Provide the (x, y) coordinate of the cell's center where the given text is located.  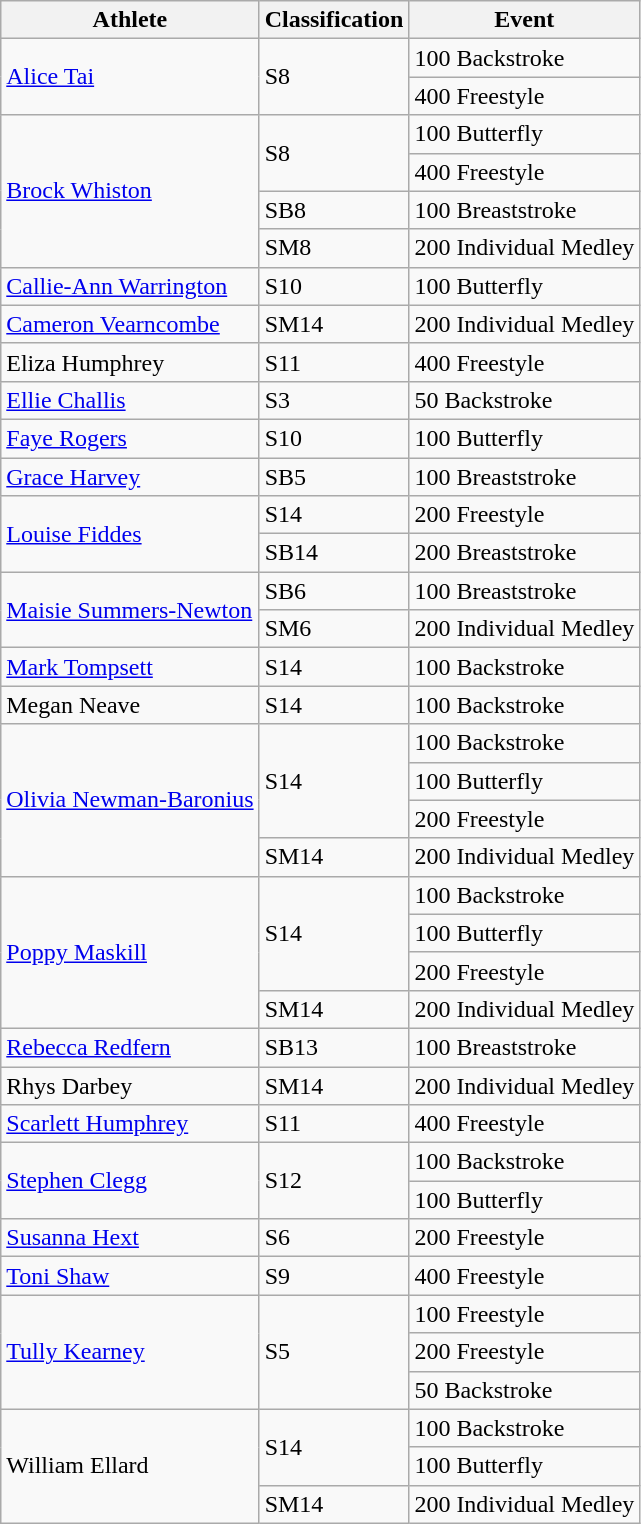
Rebecca Redfern (130, 1047)
Louise Fiddes (130, 534)
Megan Neave (130, 705)
Stephen Clegg (130, 1181)
SM6 (334, 629)
SM8 (334, 248)
Event (524, 20)
Brock Whiston (130, 191)
Ellie Challis (130, 400)
Faye Rogers (130, 438)
Maisie Summers-Newton (130, 610)
SB13 (334, 1047)
Mark Tompsett (130, 667)
Susanna Hext (130, 1238)
Callie-Ann Warrington (130, 286)
Eliza Humphrey (130, 362)
Olivia Newman-Baronius (130, 800)
Tully Kearney (130, 1352)
S3 (334, 400)
Poppy Maskill (130, 952)
Classification (334, 20)
Alice Tai (130, 77)
Scarlett Humphrey (130, 1124)
William Ellard (130, 1466)
Toni Shaw (130, 1276)
SB14 (334, 553)
100 Freestyle (524, 1314)
S9 (334, 1276)
SB8 (334, 210)
S6 (334, 1238)
SB6 (334, 591)
Grace Harvey (130, 477)
SB5 (334, 477)
S5 (334, 1352)
Cameron Vearncombe (130, 324)
Rhys Darbey (130, 1085)
Athlete (130, 20)
200 Breaststroke (524, 553)
S12 (334, 1181)
